Return [x, y] of the center of cell containing provided text 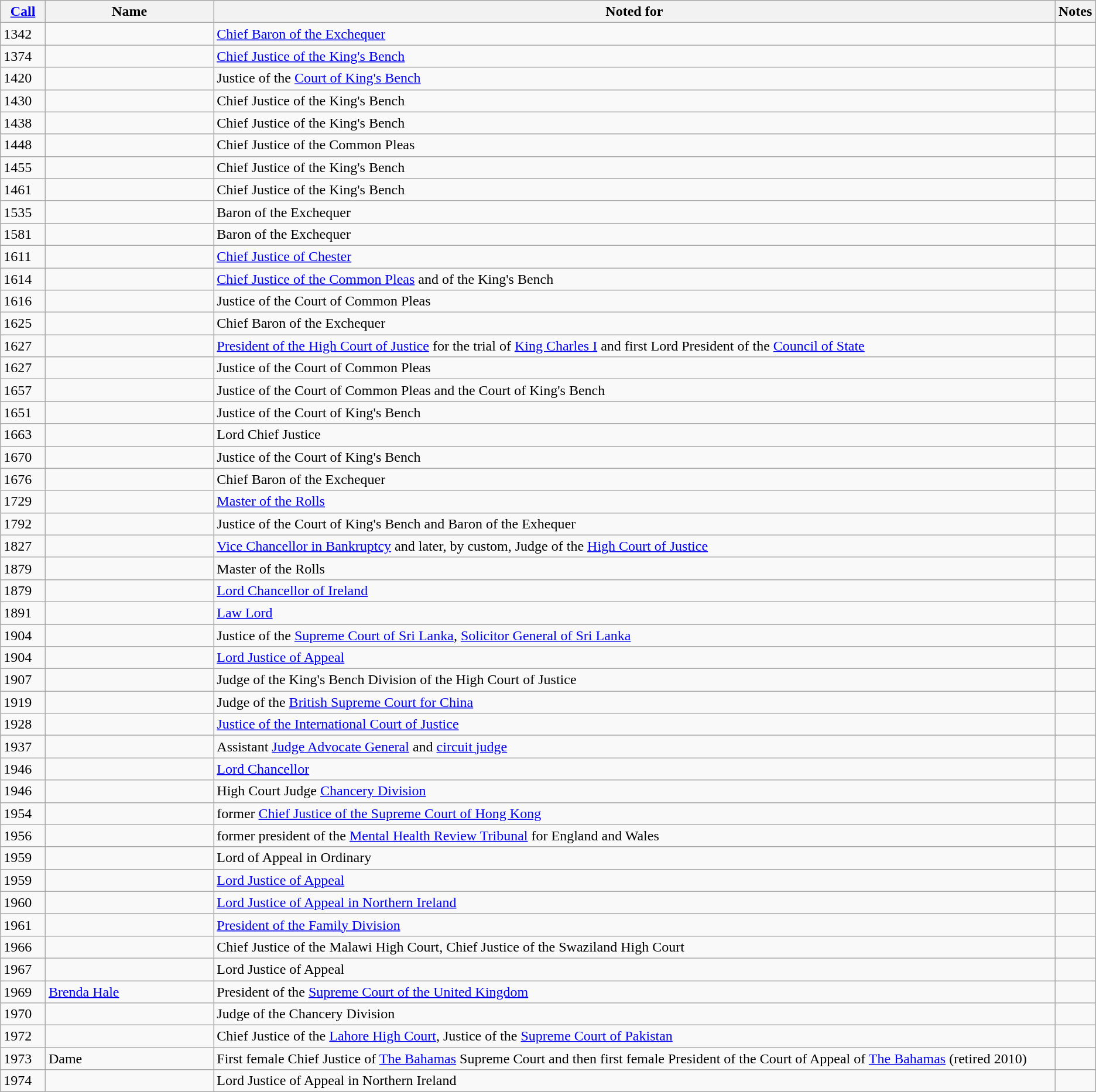
1461 [23, 190]
Lord Chancellor [635, 769]
Call [23, 12]
former Chief Justice of the Supreme Court of Hong Kong [635, 813]
1663 [23, 435]
Name [129, 12]
High Court Judge Chancery Division [635, 791]
1438 [23, 123]
Justice of the Court of Common Pleas and the Court of King's Bench [635, 390]
Lord Chief Justice [635, 435]
1969 [23, 992]
1970 [23, 1014]
1966 [23, 947]
Chief Justice of the Lahore High Court, Justice of the Supreme Court of Pakistan [635, 1036]
former president of the Mental Health Review Tribunal for England and Wales [635, 836]
1961 [23, 925]
Chief Justice of the Common Pleas [635, 145]
Vice Chancellor in Bankruptcy and later, by custom, Judge of the High Court of Justice [635, 546]
President of the High Court of Justice for the trial of King Charles I and first Lord President of the Council of State [635, 346]
Assistant Judge Advocate General and circuit judge [635, 747]
1676 [23, 479]
Judge of the Chancery Division [635, 1014]
1967 [23, 969]
Chief Justice of the Malawi High Court, Chief Justice of the Swaziland High Court [635, 947]
1581 [23, 234]
1420 [23, 78]
1974 [23, 1081]
Noted for [635, 12]
1907 [23, 680]
1455 [23, 167]
Notes [1075, 12]
First female Chief Justice of The Bahamas Supreme Court and then first female President of the Court of Appeal of The Bahamas (retired 2010) [635, 1059]
Dame [129, 1059]
1625 [23, 324]
Chief Justice of Chester [635, 256]
Justice of the International Court of Justice [635, 724]
Law Lord [635, 613]
Chief Justice of the Common Pleas and of the King's Bench [635, 279]
1616 [23, 301]
Judge of the British Supreme Court for China [635, 702]
Lord of Appeal in Ordinary [635, 858]
1374 [23, 56]
1928 [23, 724]
1448 [23, 145]
1657 [23, 390]
1651 [23, 413]
1954 [23, 813]
Brenda Hale [129, 992]
Lord Chancellor of Ireland [635, 590]
1937 [23, 747]
1729 [23, 502]
1960 [23, 902]
1891 [23, 613]
President of the Family Division [635, 925]
1972 [23, 1036]
Justice of the Supreme Court of Sri Lanka, Solicitor General of Sri Lanka [635, 635]
1792 [23, 524]
1342 [23, 34]
1670 [23, 457]
1919 [23, 702]
Justice of the Court of King's Bench and Baron of the Exhequer [635, 524]
1614 [23, 279]
1430 [23, 101]
1956 [23, 836]
1611 [23, 256]
1827 [23, 546]
1535 [23, 212]
President of the Supreme Court of the United Kingdom [635, 992]
1973 [23, 1059]
Judge of the King's Bench Division of the High Court of Justice [635, 680]
